Search for the cell housing the specified text and yield its [X, Y] center coordinate. 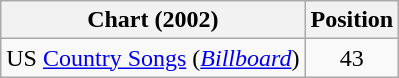
43 [352, 58]
Position [352, 20]
Chart (2002) [153, 20]
US Country Songs (Billboard) [153, 58]
